Scan for the cell matching the given text and deliver its [X, Y] coordinate at center. 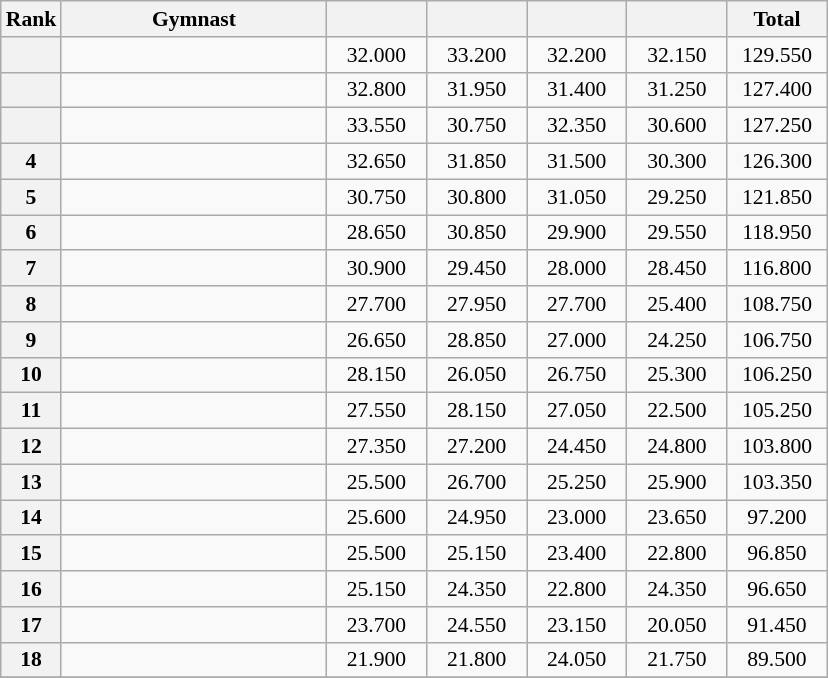
Rank [32, 19]
32.200 [577, 55]
11 [32, 411]
27.000 [577, 340]
13 [32, 482]
97.200 [777, 518]
32.800 [376, 90]
129.550 [777, 55]
30.850 [477, 233]
116.800 [777, 269]
6 [32, 233]
31.500 [577, 162]
103.350 [777, 482]
30.900 [376, 269]
22.500 [677, 411]
23.000 [577, 518]
32.150 [677, 55]
24.250 [677, 340]
Total [777, 19]
29.550 [677, 233]
9 [32, 340]
127.400 [777, 90]
106.250 [777, 375]
126.300 [777, 162]
31.050 [577, 197]
25.300 [677, 375]
23.650 [677, 518]
Gymnast [194, 19]
27.950 [477, 304]
25.900 [677, 482]
21.750 [677, 660]
28.000 [577, 269]
28.450 [677, 269]
8 [32, 304]
96.850 [777, 554]
21.800 [477, 660]
32.000 [376, 55]
23.700 [376, 625]
26.750 [577, 375]
24.550 [477, 625]
27.350 [376, 447]
32.650 [376, 162]
5 [32, 197]
24.050 [577, 660]
7 [32, 269]
91.450 [777, 625]
30.300 [677, 162]
25.600 [376, 518]
31.250 [677, 90]
14 [32, 518]
105.250 [777, 411]
31.400 [577, 90]
29.250 [677, 197]
96.650 [777, 589]
30.600 [677, 126]
108.750 [777, 304]
20.050 [677, 625]
127.250 [777, 126]
106.750 [777, 340]
16 [32, 589]
21.900 [376, 660]
24.800 [677, 447]
121.850 [777, 197]
23.400 [577, 554]
26.700 [477, 482]
118.950 [777, 233]
12 [32, 447]
33.550 [376, 126]
89.500 [777, 660]
32.350 [577, 126]
15 [32, 554]
10 [32, 375]
27.550 [376, 411]
25.250 [577, 482]
26.650 [376, 340]
27.200 [477, 447]
28.650 [376, 233]
25.400 [677, 304]
17 [32, 625]
33.200 [477, 55]
18 [32, 660]
29.900 [577, 233]
27.050 [577, 411]
23.150 [577, 625]
31.950 [477, 90]
4 [32, 162]
103.800 [777, 447]
29.450 [477, 269]
28.850 [477, 340]
24.950 [477, 518]
26.050 [477, 375]
24.450 [577, 447]
31.850 [477, 162]
30.800 [477, 197]
